Capture the cell that displays the provided text and extract its (X, Y) central coordinate. 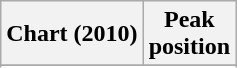
Chart (2010) (72, 34)
Peakposition (189, 34)
